For the text-containing cell, return its midpoint in [x, y] coordinate format. 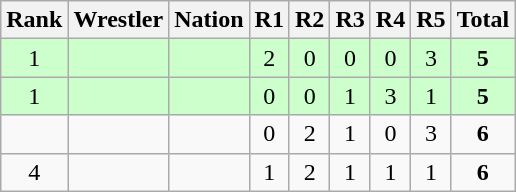
R2 [309, 20]
R4 [390, 20]
Nation [209, 20]
Rank [34, 20]
R1 [269, 20]
R5 [431, 20]
Total [483, 20]
4 [34, 172]
Wrestler [118, 20]
R3 [350, 20]
